Find where the given text appears and provide that cell's center as (x, y) coordinate. 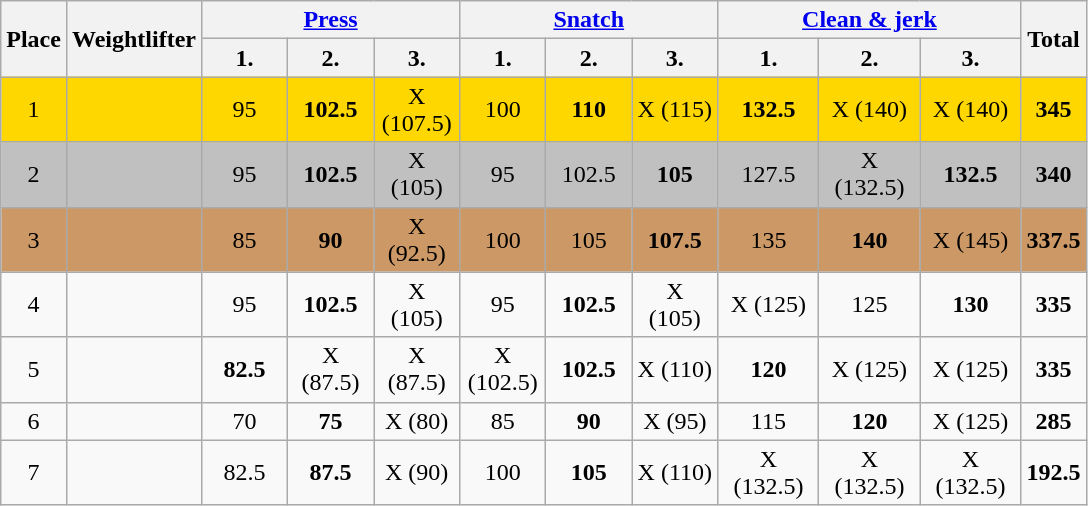
7 (34, 472)
337.5 (1054, 240)
285 (1054, 421)
340 (1054, 174)
Place (34, 39)
1 (34, 110)
2 (34, 174)
X (145) (970, 240)
3 (34, 240)
Weightlifter (134, 39)
Press (330, 20)
X (90) (417, 472)
70 (244, 421)
140 (870, 240)
X (80) (417, 421)
5 (34, 370)
345 (1054, 110)
6 (34, 421)
X (102.5) (503, 370)
X (95) (675, 421)
135 (768, 240)
127.5 (768, 174)
192.5 (1054, 472)
Total (1054, 39)
X (107.5) (417, 110)
115 (768, 421)
4 (34, 304)
107.5 (675, 240)
87.5 (331, 472)
Clean & jerk (870, 20)
110 (589, 110)
75 (331, 421)
125 (870, 304)
X (115) (675, 110)
Snatch (589, 20)
X (92.5) (417, 240)
130 (970, 304)
